Scan for the cell matching the given text and deliver its [X, Y] coordinate at center. 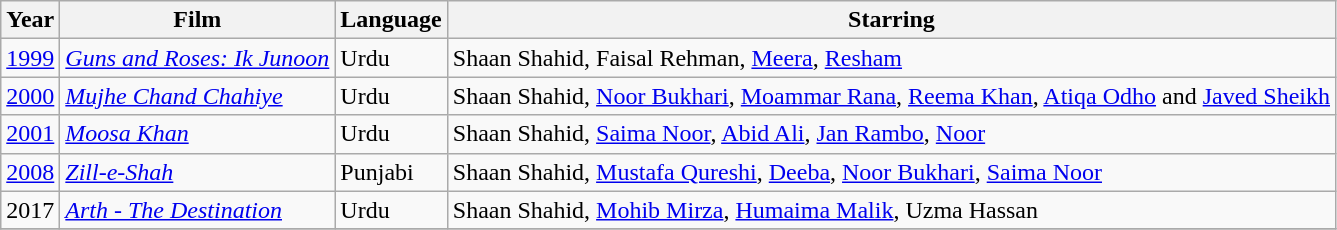
Guns and Roses: Ik Junoon [198, 58]
Shaan Shahid, Noor Bukhari, Moammar Rana, Reema Khan, Atiqa Odho and Javed Sheikh [891, 96]
2000 [30, 96]
2001 [30, 134]
Shaan Shahid, Saima Noor, Abid Ali, Jan Rambo, Noor [891, 134]
Film [198, 20]
Shaan Shahid, Mohib Mirza, Humaima Malik, Uzma Hassan [891, 210]
Zill-e-Shah [198, 172]
2008 [30, 172]
2017 [30, 210]
Mujhe Chand Chahiye [198, 96]
Punjabi [391, 172]
Year [30, 20]
Starring [891, 20]
Language [391, 20]
Shaan Shahid, Mustafa Qureshi, Deeba, Noor Bukhari, Saima Noor [891, 172]
1999 [30, 58]
Arth - The Destination [198, 210]
Moosa Khan [198, 134]
Shaan Shahid, Faisal Rehman, Meera, Resham [891, 58]
